Capture the cell that displays the provided text and extract its (X, Y) central coordinate. 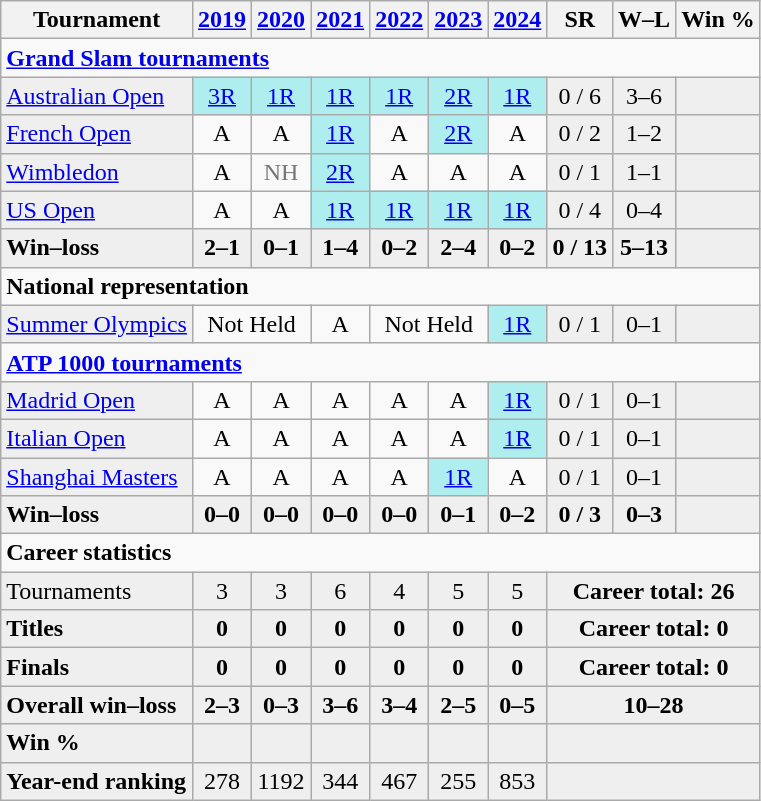
Tournaments (97, 591)
Year-end ranking (97, 781)
Madrid Open (97, 400)
853 (518, 781)
1–2 (644, 134)
NH (282, 172)
Career statistics (381, 553)
2019 (222, 20)
Australian Open (97, 96)
Tournament (97, 20)
Wimbledon (97, 172)
W–L (644, 20)
Overall win–loss (97, 705)
467 (400, 781)
2–5 (458, 705)
2023 (458, 20)
2022 (400, 20)
0 / 2 (580, 134)
3R (222, 96)
Summer Olympics (97, 324)
1–4 (340, 248)
278 (222, 781)
0 / 4 (580, 210)
0–5 (518, 705)
0 / 3 (580, 515)
French Open (97, 134)
US Open (97, 210)
2–3 (222, 705)
344 (340, 781)
Finals (97, 667)
0 / 6 (580, 96)
5–13 (644, 248)
2020 (282, 20)
6 (340, 591)
2–1 (222, 248)
Grand Slam tournaments (381, 58)
SR (580, 20)
Titles (97, 629)
1–1 (644, 172)
ATP 1000 tournaments (381, 362)
National representation (381, 286)
0–4 (644, 210)
0 / 13 (580, 248)
2021 (340, 20)
Career total: 26 (654, 591)
3–4 (400, 705)
Shanghai Masters (97, 477)
255 (458, 781)
4 (400, 591)
1192 (282, 781)
10–28 (654, 705)
2–4 (458, 248)
2024 (518, 20)
Italian Open (97, 438)
